Provide the (x, y) coordinate of the cell's center where the given text is located.  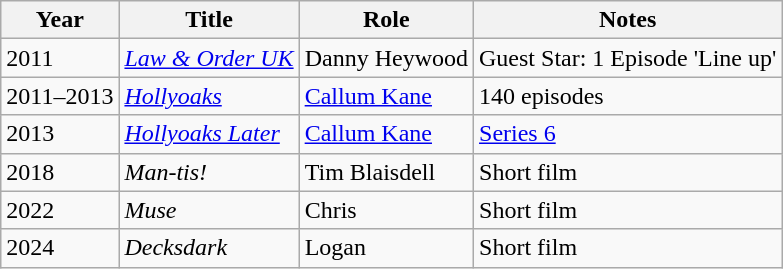
2011 (60, 58)
Title (209, 20)
Role (386, 20)
2013 (60, 134)
Danny Heywood (386, 58)
Muse (209, 210)
Series 6 (628, 134)
Hollyoaks Later (209, 134)
Man-tis! (209, 172)
Logan (386, 248)
Chris (386, 210)
Decksdark (209, 248)
140 episodes (628, 96)
2018 (60, 172)
Tim Blaisdell (386, 172)
Guest Star: 1 Episode 'Line up' (628, 58)
2011–2013 (60, 96)
2024 (60, 248)
Notes (628, 20)
2022 (60, 210)
Hollyoaks (209, 96)
Law & Order UK (209, 58)
Year (60, 20)
